Return (x, y) of the center of cell containing provided text 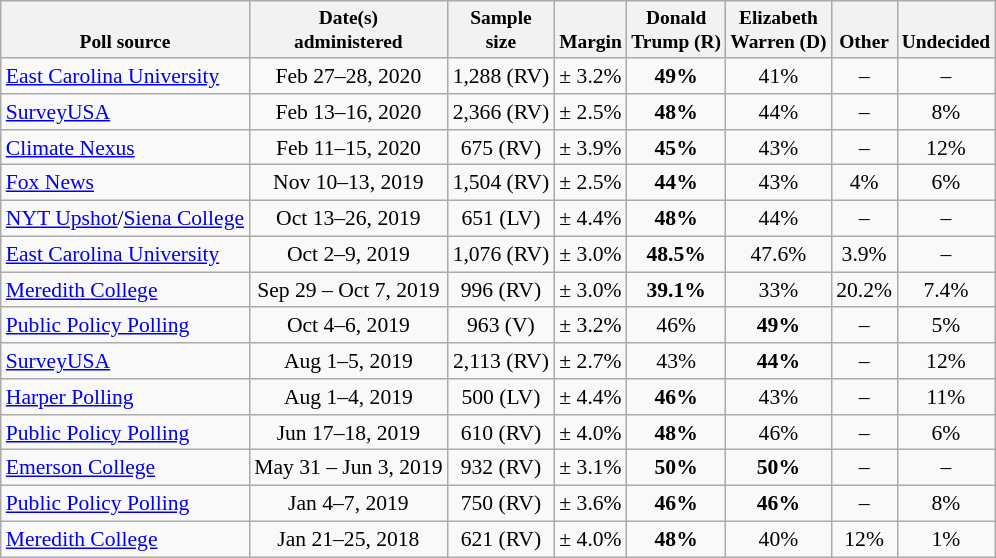
Aug 1–4, 2019 (348, 397)
675 (RV) (502, 148)
41% (778, 76)
Feb 27–28, 2020 (348, 76)
Nov 10–13, 2019 (348, 183)
40% (778, 540)
1,076 (RV) (502, 254)
7.4% (946, 290)
20.2% (864, 290)
Jan 21–25, 2018 (348, 540)
Other (864, 30)
Date(s)administered (348, 30)
Feb 11–15, 2020 (348, 148)
5% (946, 326)
Poll source (125, 30)
Oct 2–9, 2019 (348, 254)
Climate Nexus (125, 148)
Margin (590, 30)
Feb 13–16, 2020 (348, 112)
33% (778, 290)
± 3.6% (590, 504)
1% (946, 540)
45% (676, 148)
48.5% (676, 254)
ElizabethWarren (D) (778, 30)
Sep 29 – Oct 7, 2019 (348, 290)
Harper Polling (125, 397)
Fox News (125, 183)
621 (RV) (502, 540)
1,504 (RV) (502, 183)
610 (RV) (502, 433)
2,113 (RV) (502, 361)
500 (LV) (502, 397)
1,288 (RV) (502, 76)
Jan 4–7, 2019 (348, 504)
11% (946, 397)
750 (RV) (502, 504)
NYT Upshot/Siena College (125, 219)
996 (RV) (502, 290)
Oct 4–6, 2019 (348, 326)
963 (V) (502, 326)
39.1% (676, 290)
Aug 1–5, 2019 (348, 361)
Samplesize (502, 30)
2,366 (RV) (502, 112)
± 3.9% (590, 148)
932 (RV) (502, 468)
± 2.7% (590, 361)
Undecided (946, 30)
DonaldTrump (R) (676, 30)
± 3.1% (590, 468)
Jun 17–18, 2019 (348, 433)
4% (864, 183)
Oct 13–26, 2019 (348, 219)
Emerson College (125, 468)
3.9% (864, 254)
47.6% (778, 254)
651 (LV) (502, 219)
May 31 – Jun 3, 2019 (348, 468)
